From the cell containing the given text, extract its center point as (X, Y) coordinate. 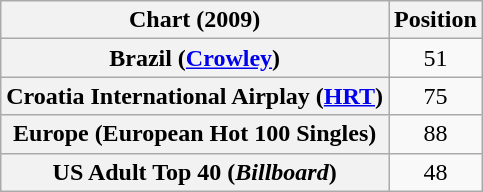
Croatia International Airplay (HRT) (195, 96)
Position (436, 20)
51 (436, 58)
Europe (European Hot 100 Singles) (195, 134)
88 (436, 134)
Chart (2009) (195, 20)
75 (436, 96)
US Adult Top 40 (Billboard) (195, 172)
Brazil (Crowley) (195, 58)
48 (436, 172)
